For the text-containing cell, return its midpoint in [x, y] coordinate format. 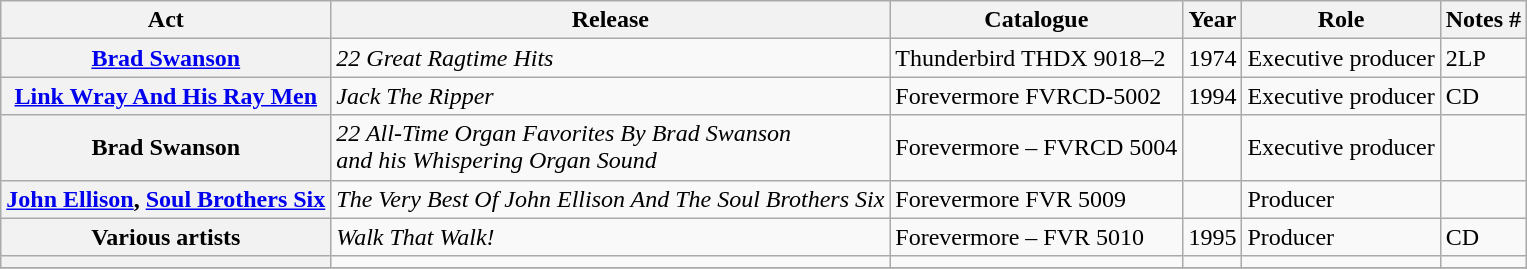
1995 [1212, 237]
Release [610, 20]
John Ellison, Soul Brothers Six [166, 199]
Jack The Ripper [610, 96]
The Very Best Of John Ellison And The Soul Brothers Six [610, 199]
Role [1341, 20]
Act [166, 20]
2LP [1483, 58]
1974 [1212, 58]
Thunderbird THDX 9018–2 [1036, 58]
Walk That Walk! [610, 237]
22 All-Time Organ Favorites By Brad Swansonand his Whispering Organ Sound [610, 148]
1994 [1212, 96]
Various artists [166, 237]
Forevermore – FVR 5010 [1036, 237]
Year [1212, 20]
Link Wray And His Ray Men [166, 96]
Notes # [1483, 20]
22 Great Ragtime Hits [610, 58]
Forevermore FVRCD-5002 [1036, 96]
Forevermore – FVRCD 5004 [1036, 148]
Forevermore FVR 5009 [1036, 199]
Catalogue [1036, 20]
